Capture the cell that displays the provided text and extract its (x, y) central coordinate. 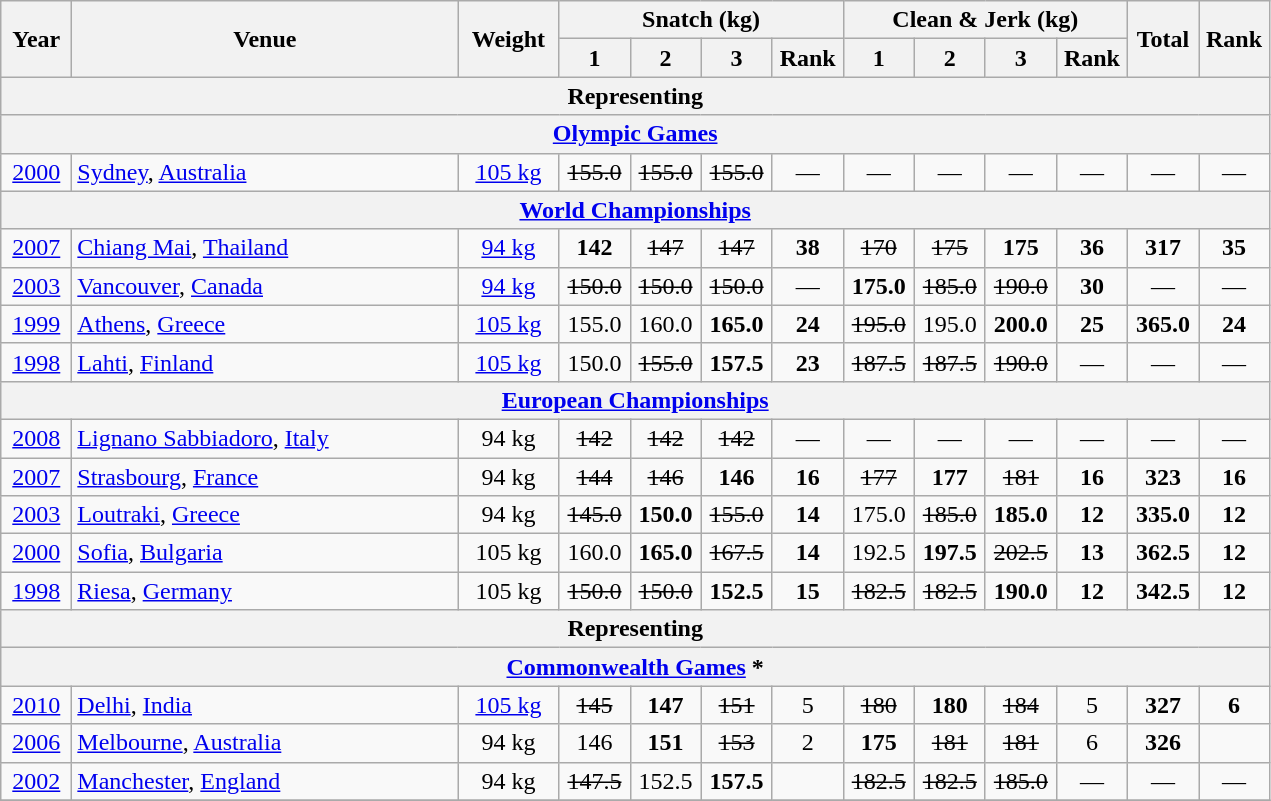
Commonwealth Games * (636, 667)
Snatch (kg) (701, 20)
342.5 (1162, 591)
13 (1092, 553)
European Championships (636, 400)
Olympic Games (636, 134)
184 (1020, 705)
170 (878, 248)
Clean & Jerk (kg) (985, 20)
327 (1162, 705)
25 (1092, 324)
Venue (265, 39)
Manchester, England (265, 781)
2002 (36, 781)
144 (594, 477)
Chiang Mai, Thailand (265, 248)
317 (1162, 248)
147.5 (594, 781)
202.5 (1020, 553)
Weight (508, 39)
Lignano Sabbiadoro, Italy (265, 438)
Lahti, Finland (265, 362)
335.0 (1162, 515)
Riesa, Germany (265, 591)
36 (1092, 248)
Vancouver, Canada (265, 286)
362.5 (1162, 553)
30 (1092, 286)
Melbourne, Australia (265, 743)
323 (1162, 477)
192.5 (878, 553)
Sofia, Bulgaria (265, 553)
Delhi, India (265, 705)
200.0 (1020, 324)
365.0 (1162, 324)
Loutraki, Greece (265, 515)
15 (808, 591)
326 (1162, 743)
38 (808, 248)
197.5 (950, 553)
World Championships (636, 210)
35 (1234, 248)
Strasbourg, France (265, 477)
Total (1162, 39)
23 (808, 362)
Year (36, 39)
145.0 (594, 515)
153 (736, 743)
Sydney, Australia (265, 172)
1999 (36, 324)
2010 (36, 705)
Athens, Greece (265, 324)
2006 (36, 743)
2008 (36, 438)
167.5 (736, 553)
145 (594, 705)
